Pinpoint the cell where the given text exists, returning its (X, Y) midpoint coordinate. 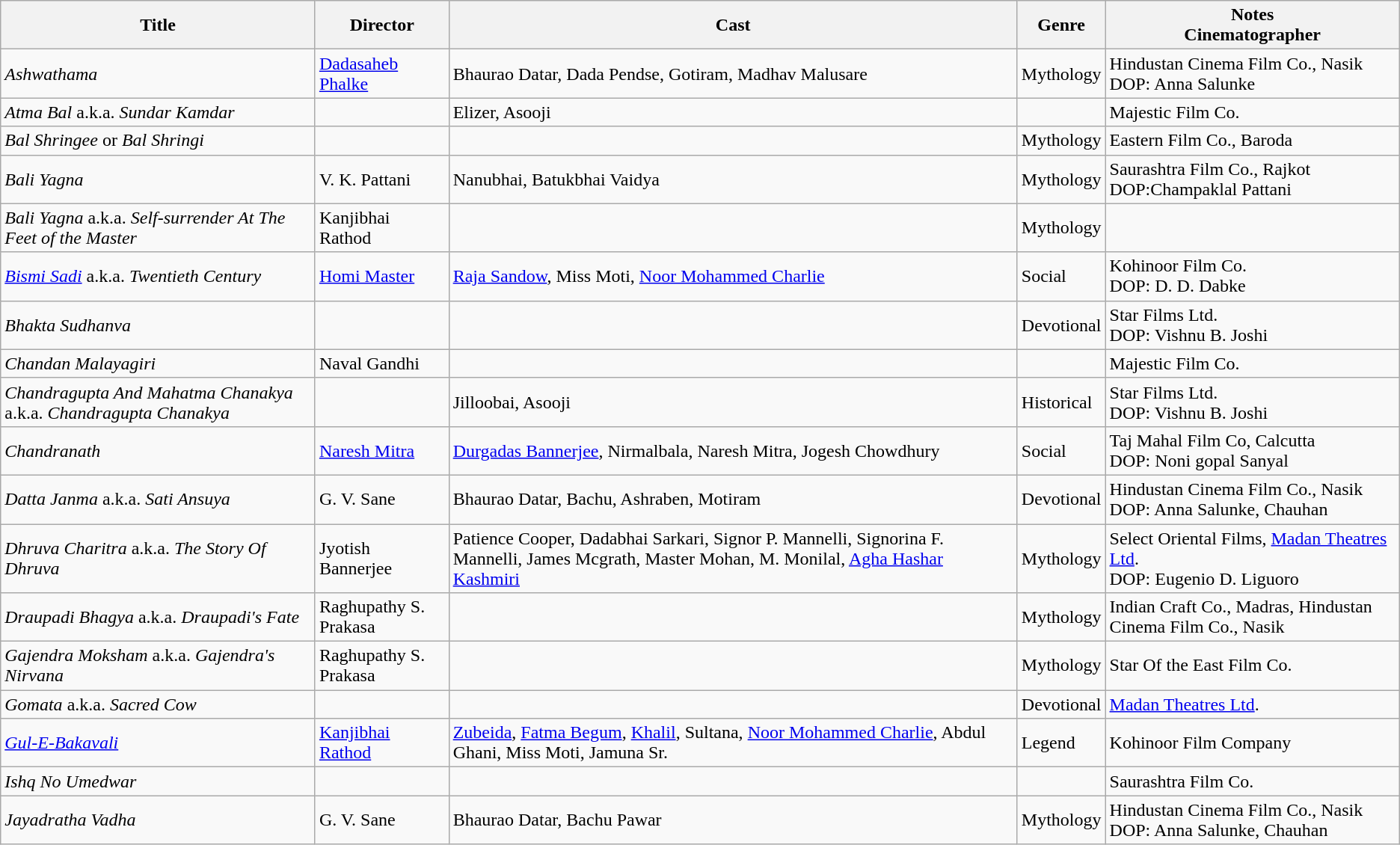
Nanubhai, Batukbhai Vaidya (733, 179)
Bali Yagna a.k.a. Self-surrender At The Feet of the Master (159, 227)
Durgadas Bannerjee, Nirmalbala, Naresh Mitra, Jogesh Chowdhury (733, 450)
Gajendra Moksham a.k.a. Gajendra's Nirvana (159, 666)
Select Oriental Films, Madan Theatres Ltd.DOP: Eugenio D. Liguoro (1252, 558)
Atma Bal a.k.a. Sundar Kamdar (159, 112)
Datta Janma a.k.a. Sati Ansuya (159, 500)
Chandragupta And Mahatma Chanakya a.k.a. Chandragupta Chanakya (159, 402)
Bhakta Sudhanva (159, 325)
Saurashtra Film Co., RajkotDOP:Champaklal Pattani (1252, 179)
Director (381, 25)
Gul-E-Bakavali (159, 743)
Raja Sandow, Miss Moti, Noor Mohammed Charlie (733, 277)
Historical (1061, 402)
Kohinoor Film Company (1252, 743)
Patience Cooper, Dadabhai Sarkari, Signor P. Mannelli, Signorina F. Mannelli, James Mcgrath, Master Mohan, M. Monilal, Agha Hashar Kashmiri (733, 558)
Title (159, 25)
Naresh Mitra (381, 450)
Bhaurao Datar, Bachu, Ashraben, Motiram (733, 500)
Madan Theatres Ltd. (1252, 704)
Jilloobai, Asooji (733, 402)
Legend (1061, 743)
Taj Mahal Film Co, CalcuttaDOP: Noni gopal Sanyal (1252, 450)
Bhaurao Datar, Dada Pendse, Gotiram, Madhav Malusare (733, 73)
Bismi Sadi a.k.a. Twentieth Century (159, 277)
Star Of the East Film Co. (1252, 666)
Kohinoor Film Co.DOP: D. D. Dabke (1252, 277)
Elizer, Asooji (733, 112)
V. K. Pattani (381, 179)
Homi Master (381, 277)
NotesCinematographer (1252, 25)
Indian Craft Co., Madras, Hindustan Cinema Film Co., Nasik (1252, 618)
Dhruva Charitra a.k.a. The Story Of Dhruva (159, 558)
Gomata a.k.a. Sacred Cow (159, 704)
Zubeida, Fatma Begum, Khalil, Sultana, Noor Mohammed Charlie, Abdul Ghani, Miss Moti, Jamuna Sr. (733, 743)
Bal Shringee or Bal Shringi (159, 141)
Draupadi Bhagya a.k.a. Draupadi's Fate (159, 618)
Eastern Film Co., Baroda (1252, 141)
Dadasaheb Phalke (381, 73)
Naval Gandhi (381, 363)
Bhaurao Datar, Bachu Pawar (733, 820)
Chandranath (159, 450)
Genre (1061, 25)
Bali Yagna (159, 179)
Jyotish Bannerjee (381, 558)
Chandan Malayagiri (159, 363)
Cast (733, 25)
Ishq No Umedwar (159, 781)
Hindustan Cinema Film Co., NasikDOP: Anna Salunke (1252, 73)
Saurashtra Film Co. (1252, 781)
Ashwathama (159, 73)
Jayadratha Vadha (159, 820)
